Return the [X, Y] coordinate for the center point of the cell that contains the specified text.  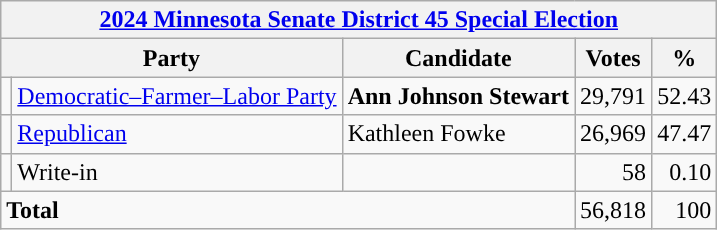
29,791 [614, 96]
Democratic–Farmer–Labor Party [177, 96]
Total [288, 210]
Republican [177, 134]
58 [614, 172]
26,969 [614, 134]
Write-in [177, 172]
Candidate [458, 58]
100 [684, 210]
% [684, 58]
2024 Minnesota Senate District 45 Special Election [359, 20]
56,818 [614, 210]
Kathleen Fowke [458, 134]
Party [172, 58]
Ann Johnson Stewart [458, 96]
0.10 [684, 172]
47.47 [684, 134]
Votes [614, 58]
52.43 [684, 96]
